Search for the cell housing the specified text and yield its [x, y] center coordinate. 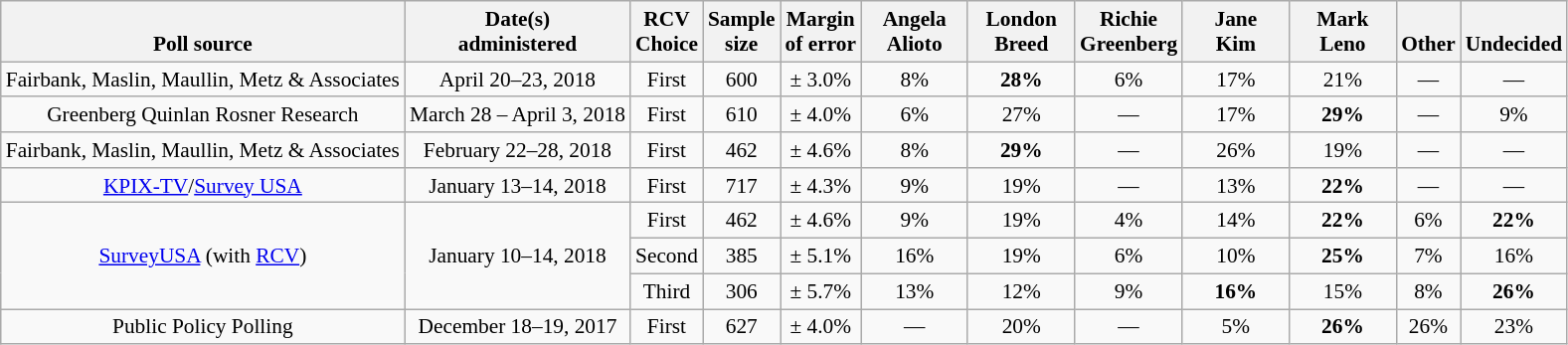
Undecided [1513, 32]
27% [1021, 115]
28% [1021, 80]
717 [742, 186]
± 4.3% [821, 186]
AngelaAlioto [915, 32]
January 13–14, 2018 [517, 186]
20% [1021, 327]
Third [666, 291]
23% [1513, 327]
LondonBreed [1021, 32]
10% [1236, 257]
Marginof error [821, 32]
610 [742, 115]
RCVChoice [666, 32]
RichieGreenberg [1129, 32]
Greenberg Quinlan Rosner Research [203, 115]
± 3.0% [821, 80]
14% [1236, 221]
306 [742, 291]
Samplesize [742, 32]
600 [742, 80]
25% [1343, 257]
MarkLeno [1343, 32]
February 22–28, 2018 [517, 150]
5% [1236, 327]
21% [1343, 80]
12% [1021, 291]
385 [742, 257]
Second [666, 257]
± 5.7% [821, 291]
Other [1428, 32]
KPIX-TV/Survey USA [203, 186]
± 5.1% [821, 257]
JaneKim [1236, 32]
Poll source [203, 32]
7% [1428, 257]
4% [1129, 221]
SurveyUSA (with RCV) [203, 257]
627 [742, 327]
January 10–14, 2018 [517, 257]
March 28 – April 3, 2018 [517, 115]
December 18–19, 2017 [517, 327]
15% [1343, 291]
Public Policy Polling [203, 327]
Date(s)administered [517, 32]
April 20–23, 2018 [517, 80]
